Identify which cell holds the provided text, then report its (X, Y) central coordinate. 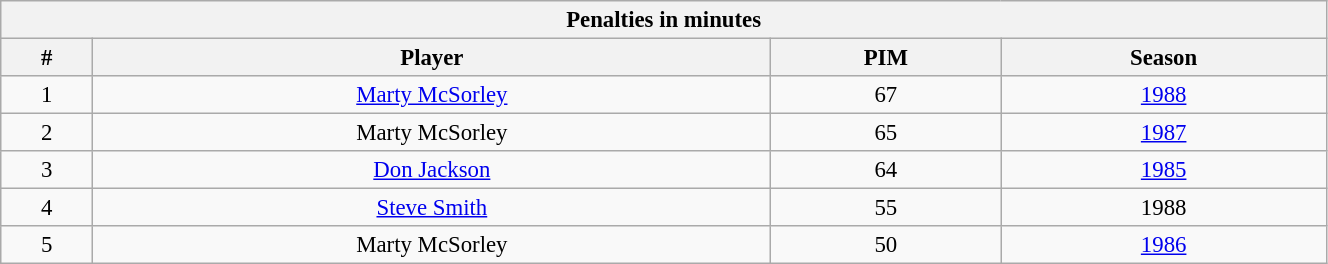
2 (47, 133)
Season (1164, 58)
5 (47, 245)
64 (886, 170)
50 (886, 245)
Player (432, 58)
Steve Smith (432, 208)
1985 (1164, 170)
Penalties in minutes (664, 20)
Don Jackson (432, 170)
65 (886, 133)
3 (47, 170)
4 (47, 208)
1987 (1164, 133)
1986 (1164, 245)
1 (47, 95)
55 (886, 208)
67 (886, 95)
# (47, 58)
PIM (886, 58)
